Pinpoint the cell where the given text exists, returning its (X, Y) midpoint coordinate. 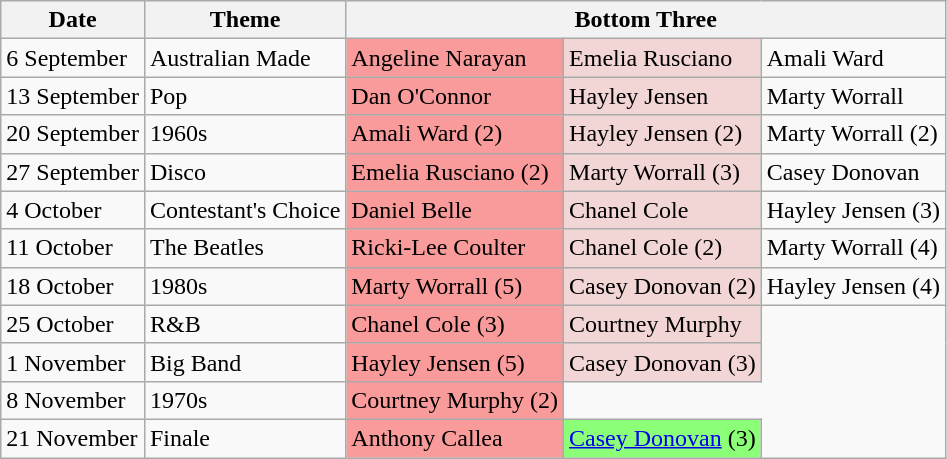
Daniel Belle (455, 210)
Chanel Cole (2) (663, 248)
Chanel Cole (663, 210)
4 October (73, 210)
11 October (73, 248)
Chanel Cole (3) (455, 324)
Amali Ward (853, 58)
The Beatles (244, 248)
Emelia Rusciano (2) (455, 172)
Bottom Three (646, 20)
Courtney Murphy (663, 324)
Finale (244, 438)
Marty Worrall (2) (853, 134)
6 September (73, 58)
Angeline Narayan (455, 58)
27 September (73, 172)
21 November (73, 438)
20 September (73, 134)
Marty Worrall (4) (853, 248)
Big Band (244, 362)
Courtney Murphy (2) (455, 400)
Dan O'Connor (455, 96)
Contestant's Choice (244, 210)
Hayley Jensen (663, 96)
13 September (73, 96)
Marty Worrall (853, 96)
Marty Worrall (5) (455, 286)
Disco (244, 172)
Marty Worrall (3) (663, 172)
18 October (73, 286)
Emelia Rusciano (663, 58)
25 October (73, 324)
Amali Ward (2) (455, 134)
Australian Made (244, 58)
Theme (244, 20)
Date (73, 20)
Anthony Callea (455, 438)
Ricki-Lee Coulter (455, 248)
Casey Donovan (2) (663, 286)
1960s (244, 134)
1980s (244, 286)
Hayley Jensen (5) (455, 362)
1 November (73, 362)
Casey Donovan (853, 172)
8 November (73, 400)
Pop (244, 96)
Hayley Jensen (2) (663, 134)
1970s (244, 400)
Hayley Jensen (3) (853, 210)
Hayley Jensen (4) (853, 286)
R&B (244, 324)
